Capture the cell that displays the provided text and extract its [X, Y] central coordinate. 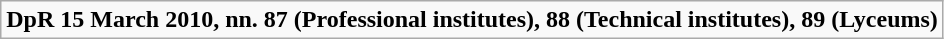
DpR 15 March 2010, nn. 87 (Professional institutes), 88 (Technical institutes), 89 (Lyceums) [472, 20]
